Extract the [x, y] coordinate from the center of the cell holding the provided text.  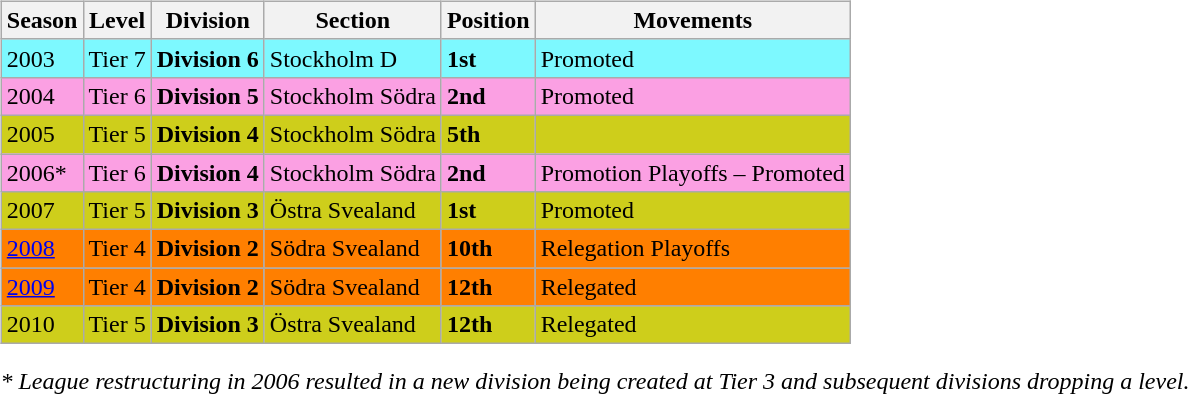
2005 [42, 134]
2007 [42, 211]
Promotion Playoffs – Promoted [692, 173]
2010 [42, 325]
2008 [42, 249]
10th [488, 249]
Division 5 [208, 96]
Tier 7 [117, 58]
Level [117, 20]
Stockholm D [352, 58]
Division [208, 20]
5th [488, 134]
2004 [42, 96]
Season [42, 20]
2006* [42, 173]
Position [488, 20]
Relegation Playoffs [692, 249]
Division 6 [208, 58]
2009 [42, 287]
Section [352, 20]
2003 [42, 58]
Movements [692, 20]
